Locate the cell with the specified text and output its (x, y) center coordinate. 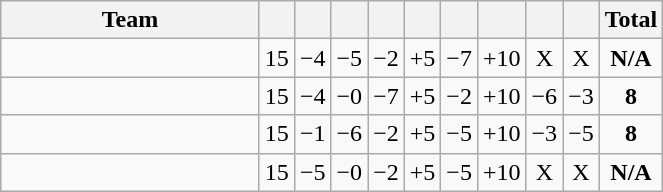
Total (631, 20)
Team (130, 20)
−1 (312, 134)
